Search for the cell housing the specified text and yield its (x, y) center coordinate. 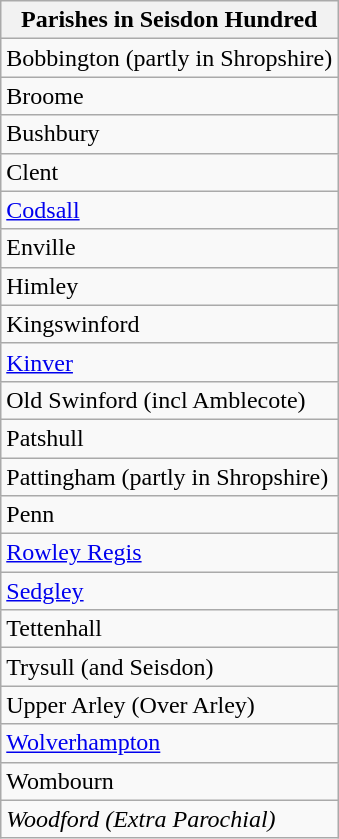
Old Swinford (incl Amblecote) (170, 400)
Kingswinford (170, 324)
Rowley Regis (170, 553)
Kinver (170, 362)
Wolverhampton (170, 743)
Upper Arley (Over Arley) (170, 705)
Woodford (Extra Parochial) (170, 819)
Trysull (and Seisdon) (170, 667)
Broome (170, 96)
Bushbury (170, 134)
Pattingham (partly in Shropshire) (170, 477)
Penn (170, 515)
Himley (170, 286)
Parishes in Seisdon Hundred (170, 20)
Enville (170, 248)
Codsall (170, 210)
Bobbington (partly in Shropshire) (170, 58)
Wombourn (170, 781)
Sedgley (170, 591)
Clent (170, 172)
Tettenhall (170, 629)
Patshull (170, 438)
